Return the [X, Y] coordinate for the center point of the cell that contains the specified text.  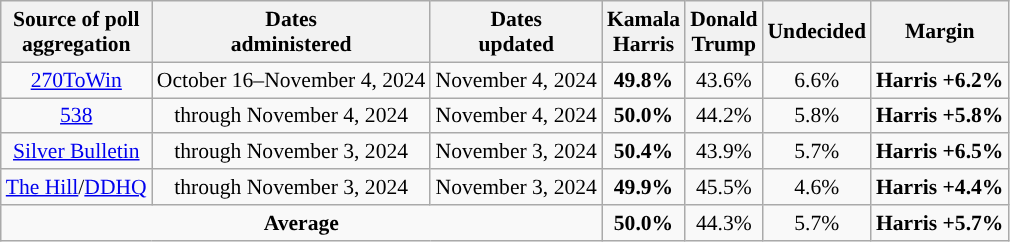
Undecided [816, 32]
5.8% [816, 116]
Datesupdated [516, 32]
6.6% [816, 80]
43.9% [724, 152]
Datesadministered [292, 32]
44.2% [724, 116]
49.9% [644, 187]
Margin [940, 32]
Harris +5.7% [940, 223]
Harris +6.5% [940, 152]
Harris +6.2% [940, 80]
through November 4, 2024 [292, 116]
538 [76, 116]
DonaldTrump [724, 32]
43.6% [724, 80]
270ToWin [76, 80]
4.6% [816, 187]
45.5% [724, 187]
October 16–November 4, 2024 [292, 80]
Source of pollaggregation [76, 32]
44.3% [724, 223]
The Hill/DDHQ [76, 187]
Silver Bulletin [76, 152]
KamalaHarris [644, 32]
Average [302, 223]
50.4% [644, 152]
Harris +5.8% [940, 116]
Harris +4.4% [940, 187]
49.8% [644, 80]
